Search for the cell housing the specified text and yield its [X, Y] center coordinate. 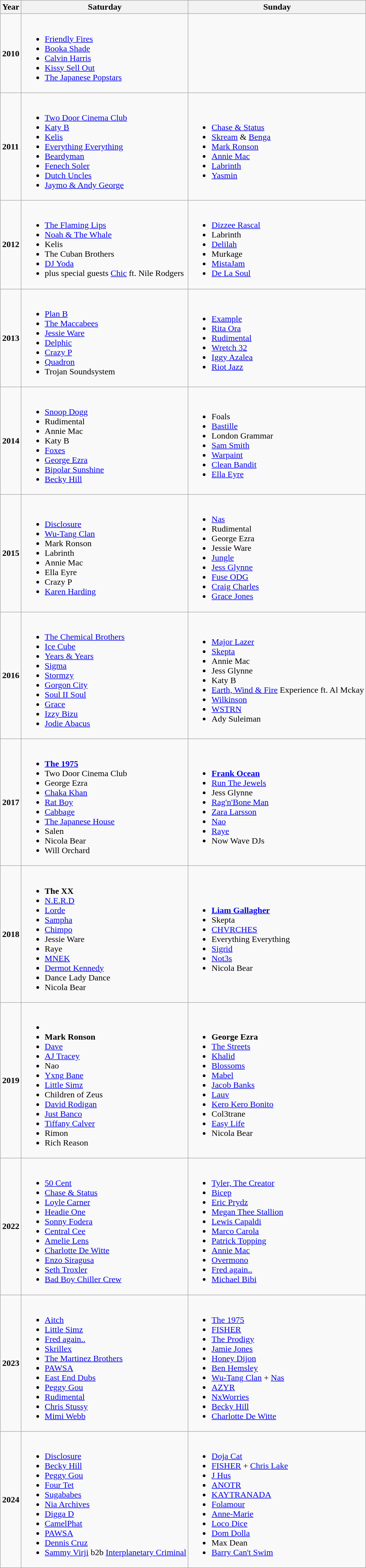
The Flaming LipsNoah & The WhaleKelisThe Cuban BrothersDJ Yodaplus special guests Chic ft. Nile Rodgers [105, 245]
Sunday [277, 7]
DisclosureWu-Tang ClanMark RonsonLabrinthAnnie MacElla EyreCrazy PKaren Harding [105, 553]
2019 [11, 1080]
Dizzee RascalLabrinthDelilahMurkageMistaJamDe La Soul [277, 245]
The XXN.E.R.DLordeSamphaChimpoJessie WareRayeMNEKDermot KennedyDance Lady DanceNicola Bear [105, 934]
2017 [11, 802]
The Chemical BrothersIce CubeYears & YearsSigmaStormzyGorgon CitySoul II SoulGraceIzzy BizuJodie Abacus [105, 675]
Mark RonsonDaveAJ TraceyNaoYxng BaneLittle SimzChildren of ZeusDavid RodiganJust BancoTiffany CalverRimonRich Reason [105, 1080]
Year [11, 7]
2016 [11, 675]
2023 [11, 1363]
Major LazerSkeptaAnnie MacJess GlynneKaty BEarth, Wind & Fire Experience ft. Al MckayWilkinsonWSTRNAdy Suleiman [277, 675]
Liam GallagherSkeptaCHVRCHESEverything EverythingSigridNot3sNicola Bear [277, 934]
DisclosureBecky HillPeggy GouFour TetSugababesNia ArchivesDigga DCamelPhatPAWSADennis CruzSammy Virji b2b Interplanetary Criminal [105, 1500]
2015 [11, 553]
Snoop DoggRudimentalAnnie MacKaty BFoxesGeorge EzraBipolar SunshineBecky Hill [105, 441]
2011 [11, 147]
The 1975Two Door Cinema ClubGeorge EzraChaka KhanRat BoyCabbageThe Japanese HouseSalenNicola BearWill Orchard [105, 802]
2012 [11, 245]
Plan BThe MaccabeesJessie WareDelphicCrazy PQuadronTrojan Soundsystem [105, 338]
Chase & StatusSkream & BengaMark RonsonAnnie MacLabrinthYasmin [277, 147]
Doja CatFISHER + Chris LakeJ HusANOTRKAYTRANADAFolamourAnne-MarieLoco DiceDom DollaMax DeanBarry Can't Swim [277, 1500]
The 1975FISHERThe ProdigyJamie JonesHoney DijonBen HemsleyWu-Tang Clan + NasAZYRNxWorriesBecky HillCharlotte De Witte [277, 1363]
AitchLittle SimzFred again..SkrillexThe Martinez BrothersPAWSAEast End DubsPeggy GouRudimentalChris StussyMimi Webb [105, 1363]
NasRudimentalGeorge EzraJessie WareJungleJess GlynneFuse ODGCraig CharlesGrace Jones [277, 553]
Two Door Cinema ClubKaty BKelisEverything EverythingBeardymanFenech SolerDutch UnclesJaymo & Andy George [105, 147]
Friendly FiresBooka ShadeCalvin HarrisKissy Sell OutThe Japanese Popstars [105, 53]
Tyler, The CreatorBicepEric PrydzMegan Thee StallionLewis CapaldiMarco CarolaPatrick ToppingAnnie MacOvermonoFred again..Michael Bibi [277, 1226]
FoalsBastilleLondon GrammarSam SmithWarpaintClean BanditElla Eyre [277, 441]
ExampleRita OraRudimentalWretch 32Iggy AzaleaRiot Jazz [277, 338]
Frank OceanRun The JewelsJess GlynneRag'n'Bone ManZara LarssonNaoRayeNow Wave DJs [277, 802]
George EzraThe StreetsKhalidBlossomsMabelJacob BanksLauvKero Kero BonitoCol3traneEasy LifeNicola Bear [277, 1080]
2022 [11, 1226]
2018 [11, 934]
2024 [11, 1500]
Saturday [105, 7]
50 CentChase & StatusLoyle CarnerHeadie OneSonny FoderaCentral CeeAmelie LensCharlotte De WitteEnzo SiragusaSeth TroxlerBad Boy Chiller Crew [105, 1226]
2010 [11, 53]
2013 [11, 338]
2014 [11, 441]
